Provide the [X, Y] coordinate of the cell's center where the given text is located.  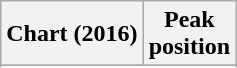
Chart (2016) [72, 34]
Peak position [189, 34]
